Return the [x, y] coordinate for the center point of the cell that contains the specified text.  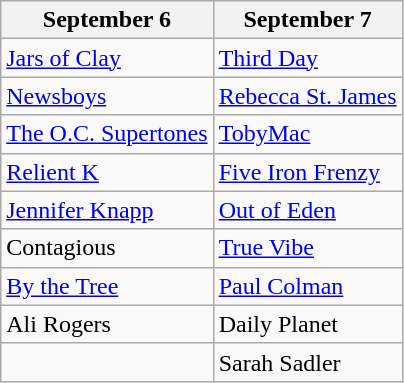
Out of Eden [308, 210]
Paul Colman [308, 286]
Ali Rogers [107, 324]
Five Iron Frenzy [308, 172]
TobyMac [308, 134]
True Vibe [308, 248]
The O.C. Supertones [107, 134]
September 7 [308, 20]
Third Day [308, 58]
Newsboys [107, 96]
Jars of Clay [107, 58]
Contagious [107, 248]
Sarah Sadler [308, 362]
Relient K [107, 172]
September 6 [107, 20]
Jennifer Knapp [107, 210]
Rebecca St. James [308, 96]
Daily Planet [308, 324]
By the Tree [107, 286]
